Identify which cell holds the provided text, then report its (x, y) central coordinate. 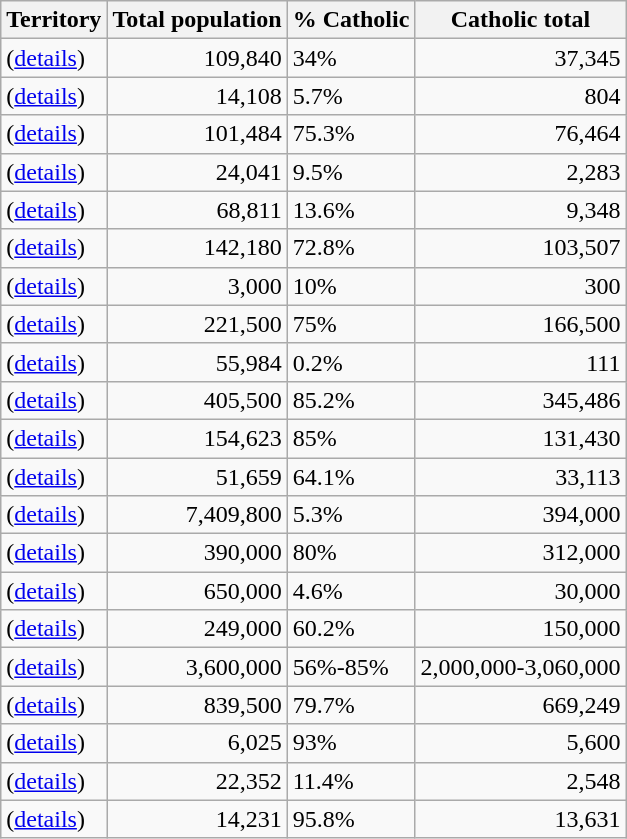
3,600,000 (197, 667)
34% (351, 58)
75.3% (351, 134)
669,249 (520, 705)
75% (351, 324)
154,623 (197, 438)
33,113 (520, 477)
111 (520, 362)
390,000 (197, 553)
95.8% (351, 819)
3,000 (197, 286)
5.3% (351, 515)
22,352 (197, 781)
142,180 (197, 248)
% Catholic (351, 20)
804 (520, 96)
0.2% (351, 362)
56%-85% (351, 667)
64.1% (351, 477)
10% (351, 286)
166,500 (520, 324)
2,283 (520, 172)
405,500 (197, 400)
150,000 (520, 629)
9,348 (520, 210)
345,486 (520, 400)
2,548 (520, 781)
80% (351, 553)
249,000 (197, 629)
394,000 (520, 515)
55,984 (197, 362)
2,000,000-3,060,000 (520, 667)
4.6% (351, 591)
14,108 (197, 96)
6,025 (197, 743)
312,000 (520, 553)
839,500 (197, 705)
650,000 (197, 591)
131,430 (520, 438)
51,659 (197, 477)
60.2% (351, 629)
37,345 (520, 58)
300 (520, 286)
5.7% (351, 96)
68,811 (197, 210)
Catholic total (520, 20)
85.2% (351, 400)
101,484 (197, 134)
7,409,800 (197, 515)
109,840 (197, 58)
13.6% (351, 210)
13,631 (520, 819)
221,500 (197, 324)
85% (351, 438)
103,507 (520, 248)
30,000 (520, 591)
Total population (197, 20)
79.7% (351, 705)
11.4% (351, 781)
Territory (54, 20)
24,041 (197, 172)
5,600 (520, 743)
14,231 (197, 819)
93% (351, 743)
9.5% (351, 172)
72.8% (351, 248)
76,464 (520, 134)
